Provide the [X, Y] coordinate of the cell's center where the given text is located.  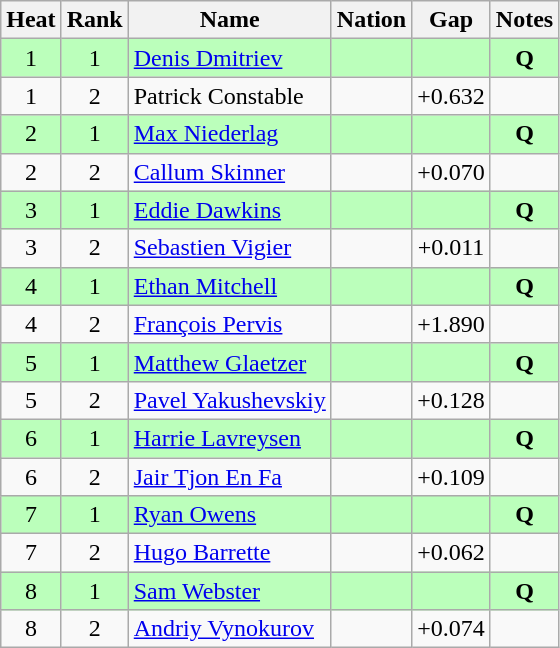
+1.890 [452, 324]
+0.070 [452, 172]
Name [230, 20]
Ryan Owens [230, 515]
Pavel Yakushevskiy [230, 400]
Patrick Constable [230, 96]
Heat [31, 20]
Max Niederlag [230, 134]
François Pervis [230, 324]
Nation [371, 20]
Rank [94, 20]
Denis Dmitriev [230, 58]
+0.011 [452, 248]
+0.074 [452, 629]
Notes [524, 20]
Andriy Vynokurov [230, 629]
Matthew Glaetzer [230, 362]
Hugo Barrette [230, 553]
+0.128 [452, 400]
Eddie Dawkins [230, 210]
Jair Tjon En Fa [230, 477]
+0.062 [452, 553]
Gap [452, 20]
+0.632 [452, 96]
Ethan Mitchell [230, 286]
Sam Webster [230, 591]
Sebastien Vigier [230, 248]
Harrie Lavreysen [230, 438]
Callum Skinner [230, 172]
+0.109 [452, 477]
